Output the [X, Y] coordinate of the center of the cell containing the given text.  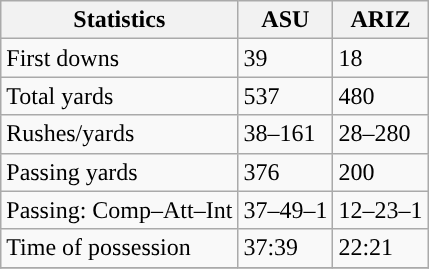
ASU [286, 20]
Statistics [120, 20]
Total yards [120, 96]
38–161 [286, 134]
200 [380, 172]
28–280 [380, 134]
37:39 [286, 248]
37–49–1 [286, 210]
537 [286, 96]
376 [286, 172]
480 [380, 96]
Passing: Comp–Att–Int [120, 210]
12–23–1 [380, 210]
Time of possession [120, 248]
Passing yards [120, 172]
39 [286, 58]
18 [380, 58]
22:21 [380, 248]
First downs [120, 58]
Rushes/yards [120, 134]
ARIZ [380, 20]
